Pinpoint the cell where the given text exists, returning its (X, Y) midpoint coordinate. 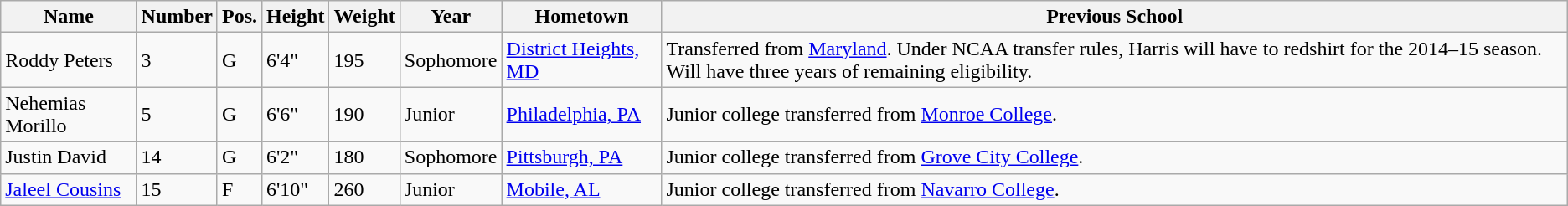
Previous School (1114, 17)
6'2" (296, 157)
Jaleel Cousins (69, 189)
Name (69, 17)
15 (177, 189)
6'10" (296, 189)
3 (177, 60)
Junior college transferred from Grove City College. (1114, 157)
Philadelphia, PA (581, 114)
180 (364, 157)
Junior college transferred from Navarro College. (1114, 189)
Number (177, 17)
190 (364, 114)
14 (177, 157)
5 (177, 114)
Justin David (69, 157)
Hometown (581, 17)
260 (364, 189)
Junior college transferred from Monroe College. (1114, 114)
Mobile, AL (581, 189)
Pittsburgh, PA (581, 157)
Height (296, 17)
6'6" (296, 114)
Roddy Peters (69, 60)
F (240, 189)
195 (364, 60)
Nehemias Morillo (69, 114)
Pos. (240, 17)
6'4" (296, 60)
Year (451, 17)
District Heights, MD (581, 60)
Weight (364, 17)
